Pinpoint the cell where the given text exists, returning its (X, Y) midpoint coordinate. 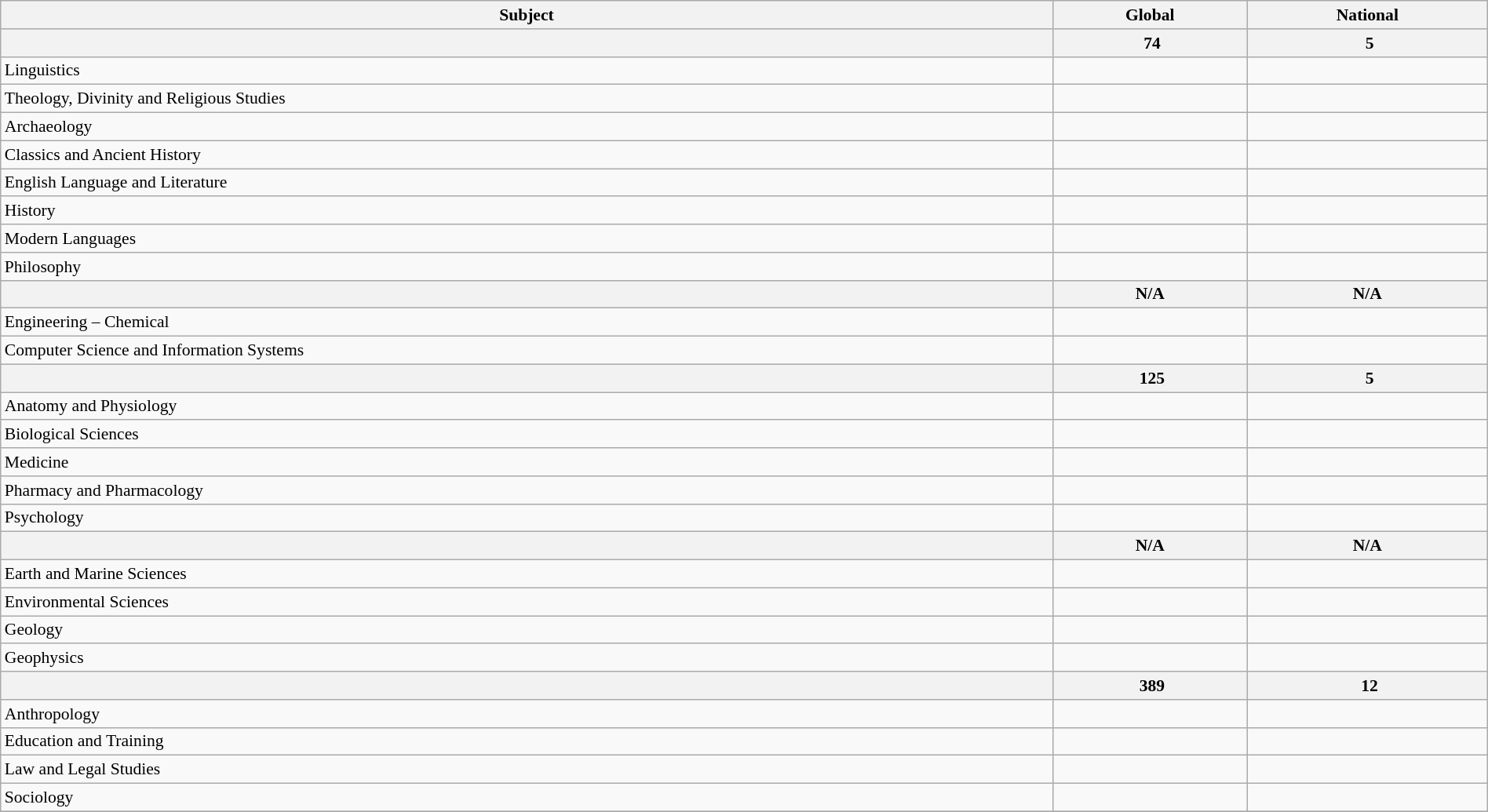
125 (1150, 378)
Computer Science and Information Systems (527, 351)
Anthropology (527, 714)
Law and Legal Studies (527, 770)
Global (1150, 15)
Psychology (527, 518)
Pharmacy and Pharmacology (527, 490)
Medicine (527, 462)
National (1367, 15)
Modern Languages (527, 239)
English Language and Literature (527, 183)
Subject (527, 15)
389 (1150, 686)
Anatomy and Physiology (527, 406)
Education and Training (527, 741)
Linguistics (527, 71)
Engineering – Chemical (527, 322)
74 (1150, 43)
Geophysics (527, 658)
12 (1367, 686)
History (527, 211)
Sociology (527, 798)
Environmental Sciences (527, 602)
Geology (527, 630)
Philosophy (527, 267)
Earth and Marine Sciences (527, 574)
Biological Sciences (527, 435)
Archaeology (527, 127)
Theology, Divinity and Religious Studies (527, 99)
Classics and Ancient History (527, 155)
